Detect which cell encompasses the target text, then output its [X, Y] center coordinate. 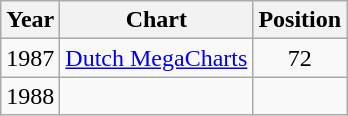
Chart [156, 20]
Dutch MegaCharts [156, 58]
72 [300, 58]
Year [30, 20]
1988 [30, 96]
Position [300, 20]
1987 [30, 58]
